For the text-containing cell, return its midpoint in (x, y) coordinate format. 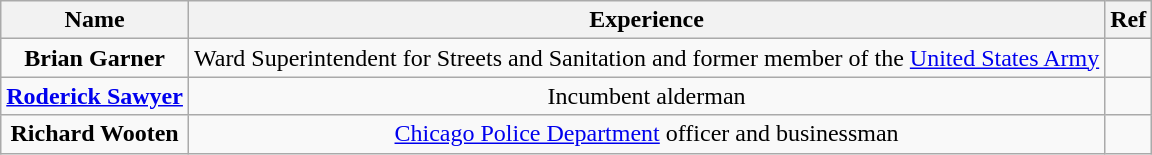
Name (95, 20)
Ref (1128, 20)
Experience (646, 20)
Brian Garner (95, 58)
Chicago Police Department officer and businessman (646, 134)
Ward Superintendent for Streets and Sanitation and former member of the United States Army (646, 58)
Richard Wooten (95, 134)
Incumbent alderman (646, 96)
Roderick Sawyer (95, 96)
